Pinpoint the cell where the given text exists, returning its (X, Y) midpoint coordinate. 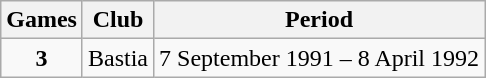
Club (118, 20)
7 September 1991 – 8 April 1992 (320, 58)
3 (42, 58)
Period (320, 20)
Games (42, 20)
Bastia (118, 58)
